Locate the cell with the specified text and output its (x, y) center coordinate. 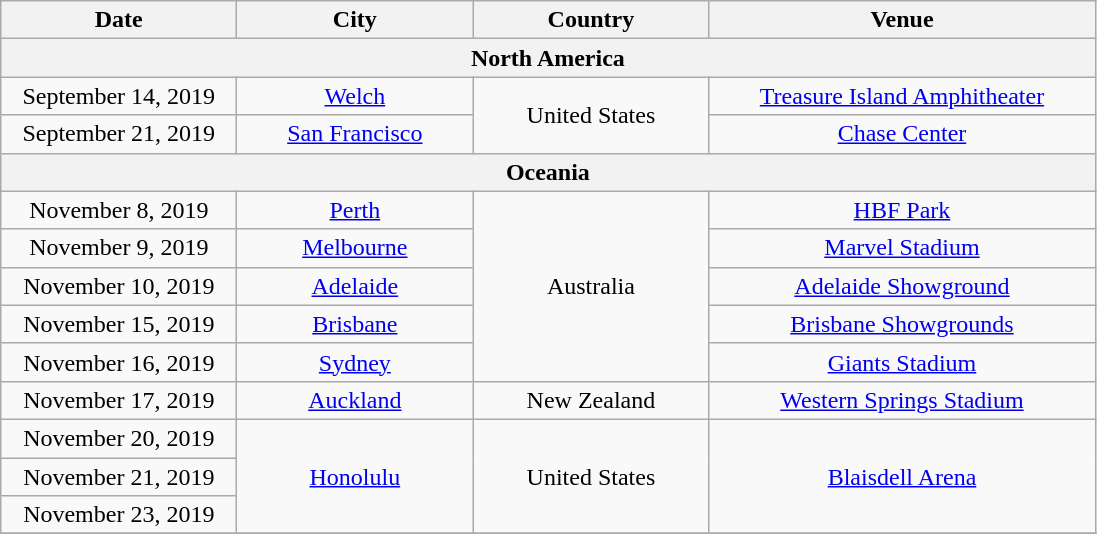
November 21, 2019 (119, 477)
Welch (355, 96)
September 21, 2019 (119, 134)
San Francisco (355, 134)
Date (119, 20)
November 9, 2019 (119, 248)
Marvel Stadium (902, 248)
Country (591, 20)
Western Springs Stadium (902, 400)
November 16, 2019 (119, 362)
September 14, 2019 (119, 96)
Oceania (548, 172)
Blaisdell Arena (902, 476)
New Zealand (591, 400)
Chase Center (902, 134)
Auckland (355, 400)
November 8, 2019 (119, 210)
City (355, 20)
Brisbane (355, 324)
Adelaide (355, 286)
Perth (355, 210)
Sydney (355, 362)
Honolulu (355, 476)
November 20, 2019 (119, 438)
November 10, 2019 (119, 286)
Brisbane Showgrounds (902, 324)
November 15, 2019 (119, 324)
North America (548, 58)
Treasure Island Amphitheater (902, 96)
Venue (902, 20)
HBF Park (902, 210)
November 23, 2019 (119, 515)
Australia (591, 286)
Melbourne (355, 248)
November 17, 2019 (119, 400)
Giants Stadium (902, 362)
Adelaide Showground (902, 286)
